Scan for the cell matching the given text and deliver its [X, Y] coordinate at center. 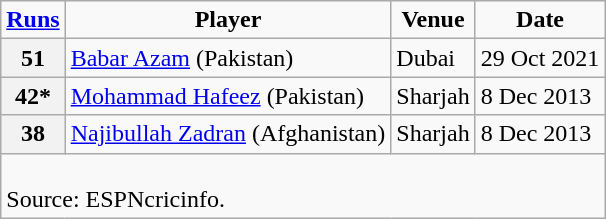
38 [33, 134]
Mohammad Hafeez (Pakistan) [228, 96]
Venue [433, 20]
Najibullah Zadran (Afghanistan) [228, 134]
Dubai [433, 58]
Player [228, 20]
42* [33, 96]
Source: ESPNcricinfo. [303, 186]
Babar Azam (Pakistan) [228, 58]
Date [540, 20]
51 [33, 58]
29 Oct 2021 [540, 58]
Runs [33, 20]
